Capture the cell that displays the provided text and extract its (x, y) central coordinate. 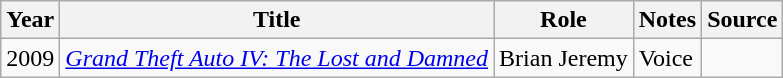
Voice (667, 58)
Year (30, 20)
Grand Theft Auto IV: The Lost and Damned (277, 58)
Source (742, 20)
2009 (30, 58)
Notes (667, 20)
Role (564, 20)
Title (277, 20)
Brian Jeremy (564, 58)
